Capture the cell that displays the provided text and extract its (x, y) central coordinate. 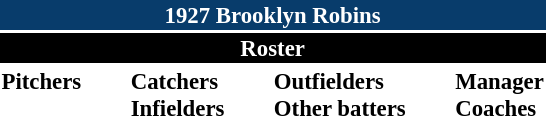
1927 Brooklyn Robins (272, 15)
Roster (272, 48)
